Capture the cell that displays the provided text and extract its (X, Y) central coordinate. 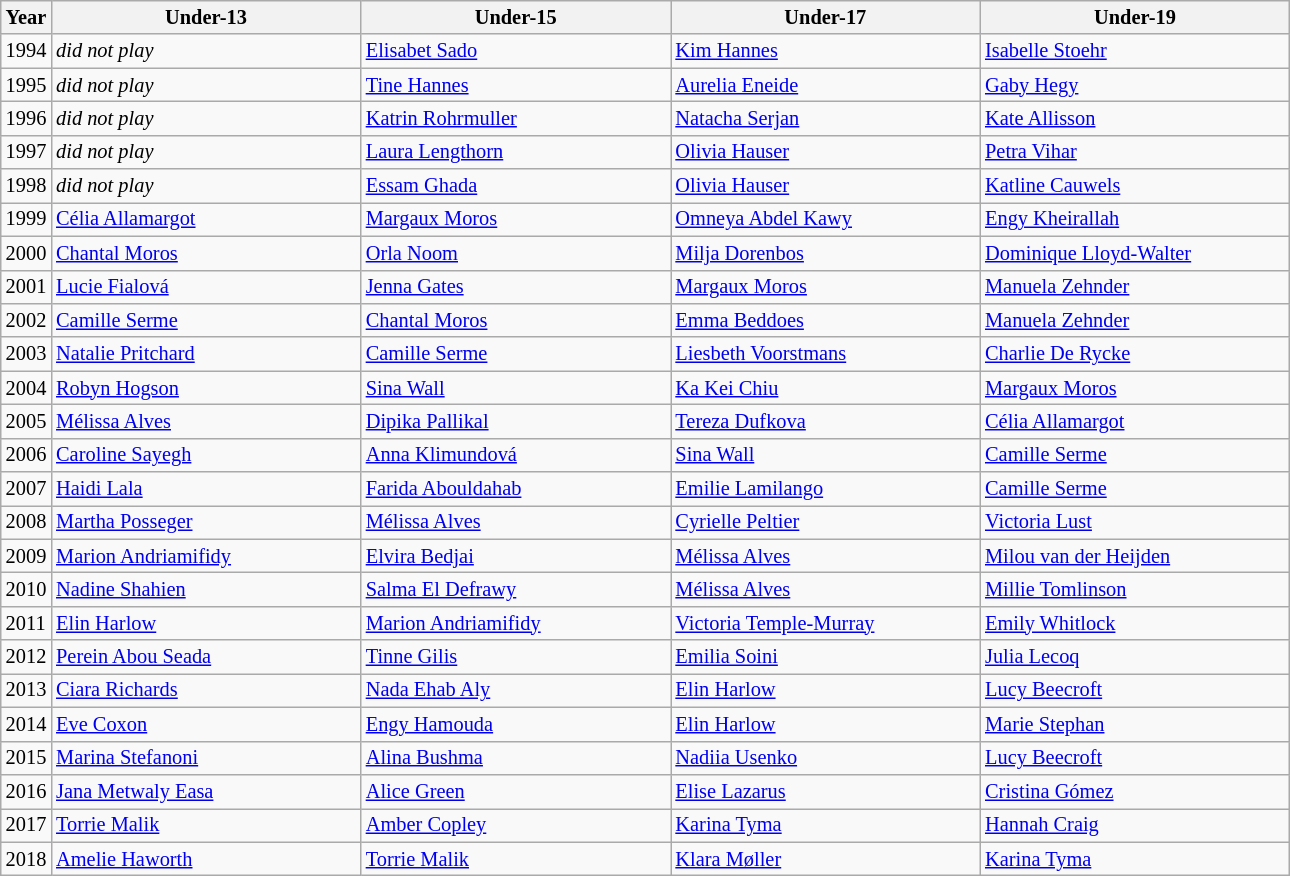
Year (26, 17)
Omneya Abdel Kawy (825, 219)
Milja Dorenbos (825, 253)
Hannah Craig (1135, 825)
Emilie Lamilango (825, 489)
Milou van der Heijden (1135, 556)
Jana Metwaly Easa (206, 791)
2000 (26, 253)
Haidi Lala (206, 489)
Isabelle Stoehr (1135, 51)
Nadiia Usenko (825, 758)
Salma El Defrawy (516, 589)
1998 (26, 186)
1995 (26, 85)
2001 (26, 287)
1996 (26, 118)
Kim Hannes (825, 51)
Amber Copley (516, 825)
Amelie Haworth (206, 859)
Marina Stefanoni (206, 758)
Alice Green (516, 791)
Marie Stephan (1135, 724)
1999 (26, 219)
Emilia Soini (825, 657)
2002 (26, 320)
2012 (26, 657)
2015 (26, 758)
Gaby Hegy (1135, 85)
Alina Bushma (516, 758)
Natalie Pritchard (206, 354)
2016 (26, 791)
Under-13 (206, 17)
Petra Vihar (1135, 152)
Under-17 (825, 17)
Dipika Pallikal (516, 421)
Tinne Gilis (516, 657)
Nadine Shahien (206, 589)
Ciara Richards (206, 690)
Lucie Fialová (206, 287)
Charlie De Rycke (1135, 354)
Katline Cauwels (1135, 186)
Under-15 (516, 17)
Engy Kheirallah (1135, 219)
Under-19 (1135, 17)
Robyn Hogson (206, 388)
2006 (26, 455)
Jenna Gates (516, 287)
Tereza Dufkova (825, 421)
2013 (26, 690)
2010 (26, 589)
1997 (26, 152)
Martha Posseger (206, 522)
2018 (26, 859)
Perein Abou Seada (206, 657)
2009 (26, 556)
1994 (26, 51)
Victoria Temple-Murray (825, 623)
Julia Lecoq (1135, 657)
Victoria Lust (1135, 522)
Klara Møller (825, 859)
2007 (26, 489)
2011 (26, 623)
Ka Kei Chiu (825, 388)
Katrin Rohrmuller (516, 118)
Elvira Bedjai (516, 556)
Kate Allisson (1135, 118)
2003 (26, 354)
Nada Ehab Aly (516, 690)
Millie Tomlinson (1135, 589)
Cyrielle Peltier (825, 522)
Elise Lazarus (825, 791)
Engy Hamouda (516, 724)
Aurelia Eneide (825, 85)
Laura Lengthorn (516, 152)
Essam Ghada (516, 186)
Orla Noom (516, 253)
Elisabet Sado (516, 51)
Eve Coxon (206, 724)
Emma Beddoes (825, 320)
2005 (26, 421)
Emily Whitlock (1135, 623)
Cristina Gómez (1135, 791)
Anna Klimundová (516, 455)
2017 (26, 825)
Dominique Lloyd-Walter (1135, 253)
2008 (26, 522)
Caroline Sayegh (206, 455)
Liesbeth Voorstmans (825, 354)
Farida Abouldahab (516, 489)
2004 (26, 388)
Tine Hannes (516, 85)
2014 (26, 724)
Natacha Serjan (825, 118)
